Output the [x, y] coordinate of the center of the cell containing the given text.  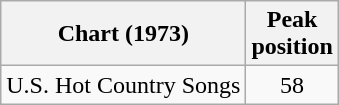
U.S. Hot Country Songs [124, 85]
Chart (1973) [124, 34]
Peakposition [292, 34]
58 [292, 85]
